Search for the cell housing the specified text and yield its (x, y) center coordinate. 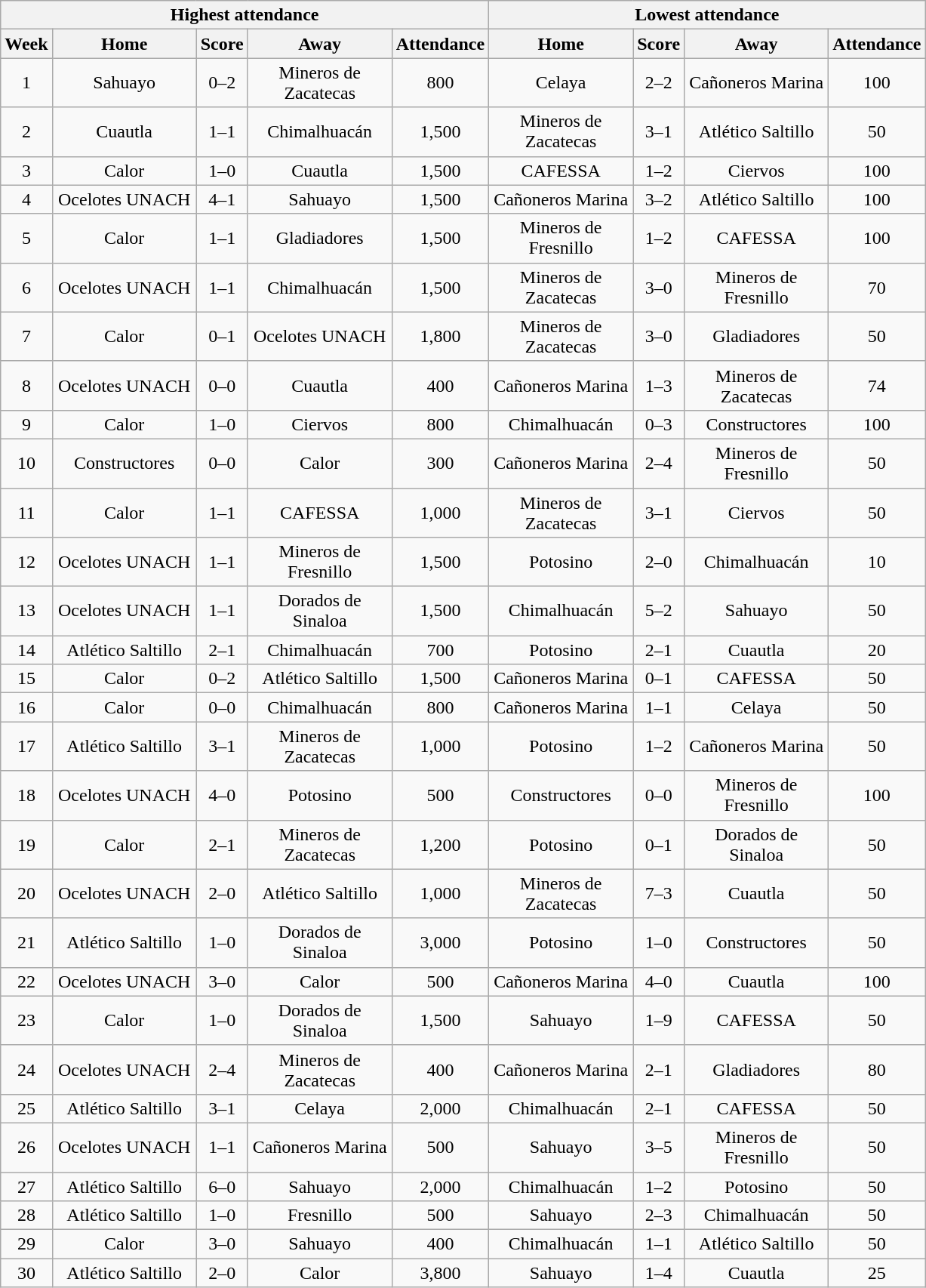
1,800 (440, 337)
2 (26, 131)
Week (26, 44)
3,800 (440, 1273)
0–3 (659, 424)
5–2 (659, 612)
11 (26, 512)
2–3 (659, 1216)
8 (26, 385)
6 (26, 287)
12 (26, 562)
9 (26, 424)
1,200 (440, 844)
18 (26, 796)
4 (26, 199)
6–0 (222, 1186)
23 (26, 1021)
19 (26, 844)
5 (26, 239)
Fresnillo (320, 1216)
27 (26, 1186)
7 (26, 337)
22 (26, 981)
Highest attendance (245, 15)
700 (440, 650)
21 (26, 942)
70 (877, 287)
3–2 (659, 199)
1 (26, 83)
17 (26, 746)
1–9 (659, 1021)
Lowest attendance (707, 15)
300 (440, 464)
28 (26, 1216)
1–3 (659, 385)
74 (877, 385)
16 (26, 707)
1–4 (659, 1273)
15 (26, 679)
7–3 (659, 894)
29 (26, 1244)
30 (26, 1273)
26 (26, 1148)
3,000 (440, 942)
80 (877, 1069)
13 (26, 612)
24 (26, 1069)
2–2 (659, 83)
3–5 (659, 1148)
14 (26, 650)
4–1 (222, 199)
3 (26, 171)
